Provide the (X, Y) coordinate of the cell's center where the given text is located.  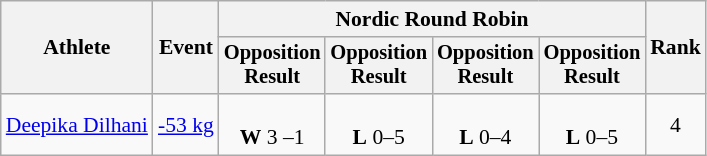
Event (186, 48)
Rank (676, 48)
-53 kg (186, 124)
Deepika Dilhani (77, 124)
Nordic Round Robin (432, 19)
W 3 –1 (272, 124)
Athlete (77, 48)
4 (676, 124)
L 0–4 (486, 124)
